Identify which cell holds the provided text, then report its (X, Y) central coordinate. 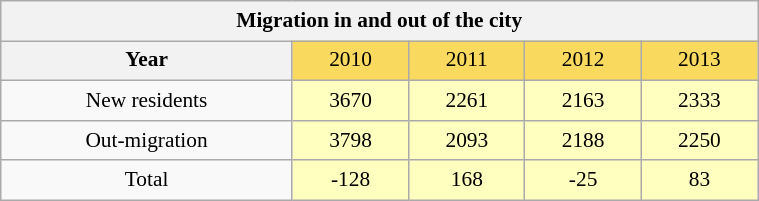
Migration in and out of the city (380, 21)
2333 (699, 101)
-25 (583, 181)
2093 (467, 141)
3670 (350, 101)
2013 (699, 61)
3798 (350, 141)
2163 (583, 101)
83 (699, 181)
New residents (147, 101)
-128 (350, 181)
2261 (467, 101)
168 (467, 181)
2250 (699, 141)
2011 (467, 61)
Year (147, 61)
2010 (350, 61)
2188 (583, 141)
2012 (583, 61)
Total (147, 181)
Out-migration (147, 141)
